Identify which cell holds the provided text, then report its (x, y) central coordinate. 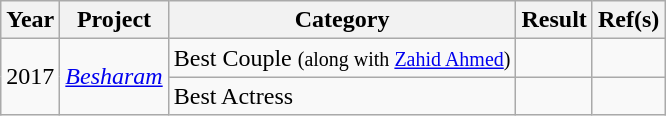
Project (114, 20)
2017 (30, 77)
Category (342, 20)
Besharam (114, 77)
Ref(s) (628, 20)
Result (554, 20)
Best Couple (along with Zahid Ahmed) (342, 58)
Best Actress (342, 96)
Year (30, 20)
